Capture the cell that displays the provided text and extract its [X, Y] central coordinate. 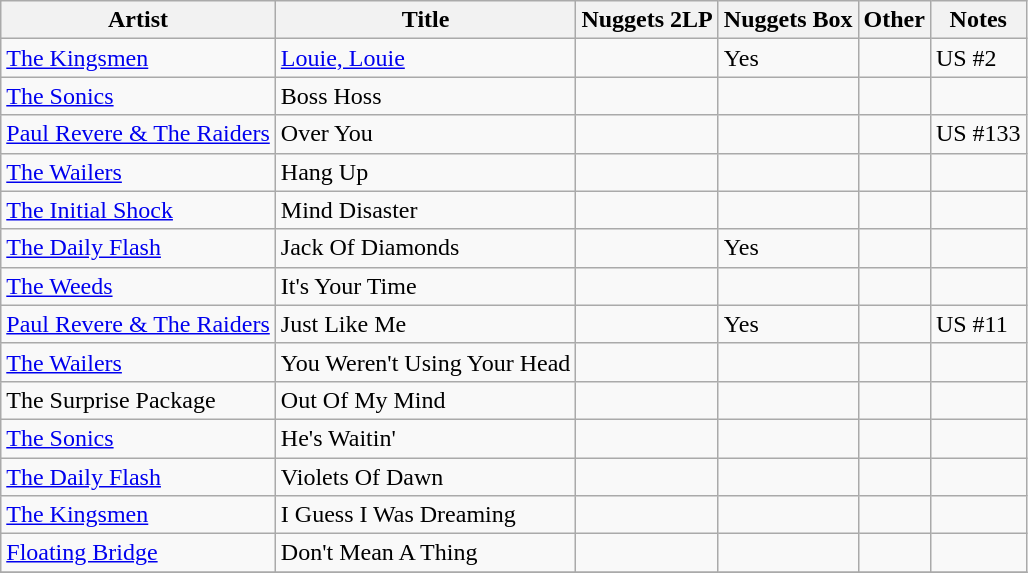
The Weeds [138, 286]
You Weren't Using Your Head [426, 362]
Over You [426, 134]
Nuggets Box [788, 20]
Mind Disaster [426, 210]
Other [894, 20]
He's Waitin' [426, 438]
Nuggets 2LP [647, 20]
Out Of My Mind [426, 400]
Artist [138, 20]
It's Your Time [426, 286]
Louie, Louie [426, 58]
Boss Hoss [426, 96]
The Surprise Package [138, 400]
Hang Up [426, 172]
US #2 [978, 58]
Violets Of Dawn [426, 477]
Title [426, 20]
Floating Bridge [138, 553]
I Guess I Was Dreaming [426, 515]
Jack Of Diamonds [426, 248]
Notes [978, 20]
US #11 [978, 324]
Don't Mean A Thing [426, 553]
US #133 [978, 134]
Just Like Me [426, 324]
The Initial Shock [138, 210]
